Provide the (X, Y) coordinate of the cell's center where the given text is located.  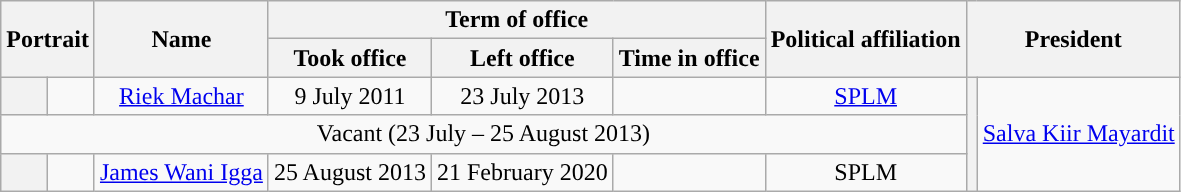
23 July 2013 (522, 96)
James Wani Igga (181, 172)
25 August 2013 (350, 172)
21 February 2020 (522, 172)
Vacant (23 July – 25 August 2013) (484, 134)
Political affiliation (866, 39)
Left office (522, 58)
9 July 2011 (350, 96)
Term of office (516, 20)
Took office (350, 58)
Name (181, 39)
Portrait (48, 39)
Time in office (689, 58)
Riek Machar (181, 96)
President (1073, 39)
Salva Kiir Mayardit (1078, 134)
